Return (X, Y) of the center of cell containing provided text 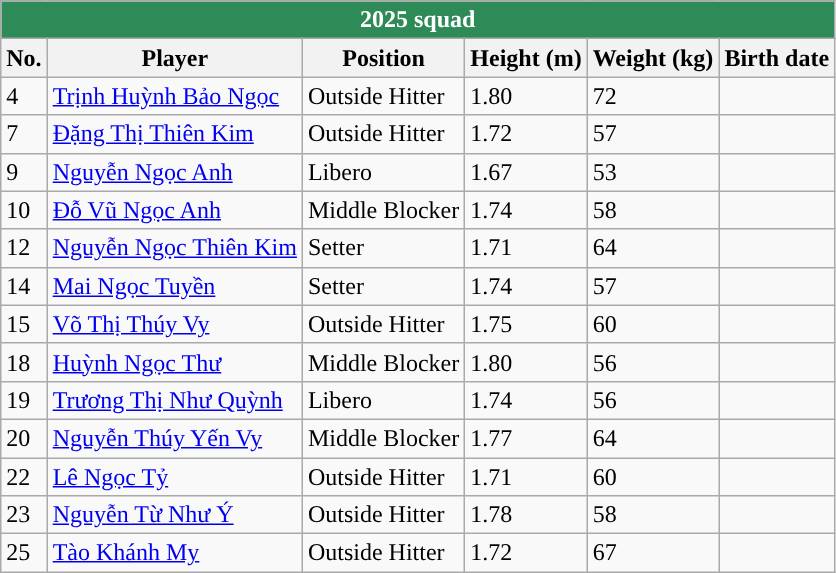
Weight (kg) (653, 58)
Height (m) (526, 58)
Player (174, 58)
No. (24, 58)
14 (24, 286)
7 (24, 134)
1.75 (526, 324)
25 (24, 553)
19 (24, 400)
12 (24, 248)
Huỳnh Ngọc Thư (174, 362)
Tào Khánh My (174, 553)
18 (24, 362)
Lê Ngọc Tỷ (174, 477)
Position (383, 58)
Trương Thị Như Quỳnh (174, 400)
Đỗ Vũ Ngọc Anh (174, 210)
15 (24, 324)
Birth date (777, 58)
67 (653, 553)
1.67 (526, 172)
Đặng Thị Thiên Kim (174, 134)
Trịnh Huỳnh Bảo Ngọc (174, 96)
72 (653, 96)
Mai Ngọc Tuyền (174, 286)
Nguyễn Ngọc Thiên Kim (174, 248)
53 (653, 172)
Nguyễn Ngọc Anh (174, 172)
Nguyễn Từ Như Ý (174, 515)
Võ Thị Thúy Vy (174, 324)
10 (24, 210)
4 (24, 96)
1.78 (526, 515)
Nguyễn Thúy Yến Vy (174, 438)
9 (24, 172)
20 (24, 438)
2025 squad (418, 20)
22 (24, 477)
1.77 (526, 438)
23 (24, 515)
